Search for the cell housing the specified text and yield its (X, Y) center coordinate. 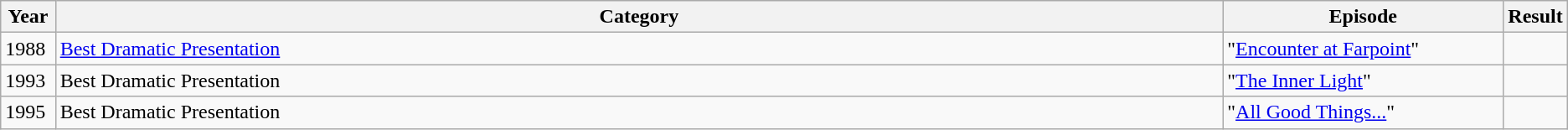
"The Inner Light" (1364, 81)
Category (639, 17)
Episode (1364, 17)
Year (28, 17)
"Encounter at Farpoint" (1364, 49)
1988 (28, 49)
1993 (28, 81)
"All Good Things..." (1364, 112)
1995 (28, 112)
Result (1535, 17)
